Return the [X, Y] coordinate for the center point of the cell that contains the specified text.  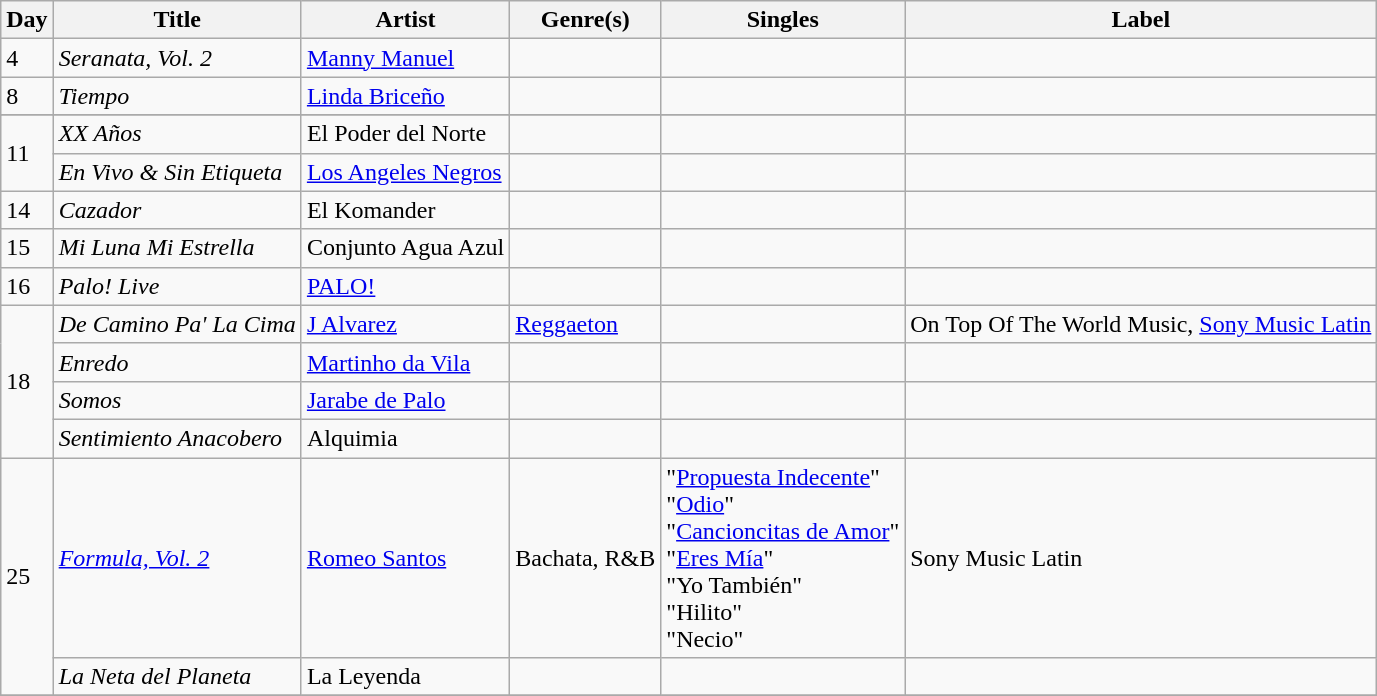
Martinho da Vila [405, 362]
J Alvarez [405, 324]
16 [27, 286]
Enredo [177, 362]
Formula, Vol. 2 [177, 558]
El Poder del Norte [405, 134]
14 [27, 210]
PALO! [405, 286]
15 [27, 248]
Label [1141, 20]
Singles [783, 20]
"Propuesta Indecente""Odio""Cancioncitas de Amor""Eres Mía""Yo También""Hilito""Necio" [783, 558]
4 [27, 58]
Conjunto Agua Azul [405, 248]
Los Angeles Negros [405, 172]
Romeo Santos [405, 558]
Genre(s) [586, 20]
Mi Luna Mi Estrella [177, 248]
En Vivo & Sin Etiqueta [177, 172]
11 [27, 153]
Cazador [177, 210]
Manny Manuel [405, 58]
Palo! Live [177, 286]
Somos [177, 400]
Day [27, 20]
Title [177, 20]
El Komander [405, 210]
La Leyenda [405, 677]
18 [27, 381]
Reggaeton [586, 324]
Seranata, Vol. 2 [177, 58]
Linda Briceño [405, 96]
Sentimiento Anacobero [177, 438]
La Neta del Planeta [177, 677]
XX Años [177, 134]
25 [27, 577]
Artist [405, 20]
Bachata, R&B [586, 558]
Tiempo [177, 96]
De Camino Pa' La Cima [177, 324]
On Top Of The World Music, Sony Music Latin [1141, 324]
Alquimia [405, 438]
Jarabe de Palo [405, 400]
8 [27, 96]
Sony Music Latin [1141, 558]
